Provide the [x, y] coordinate of the cell's center where the given text is located.  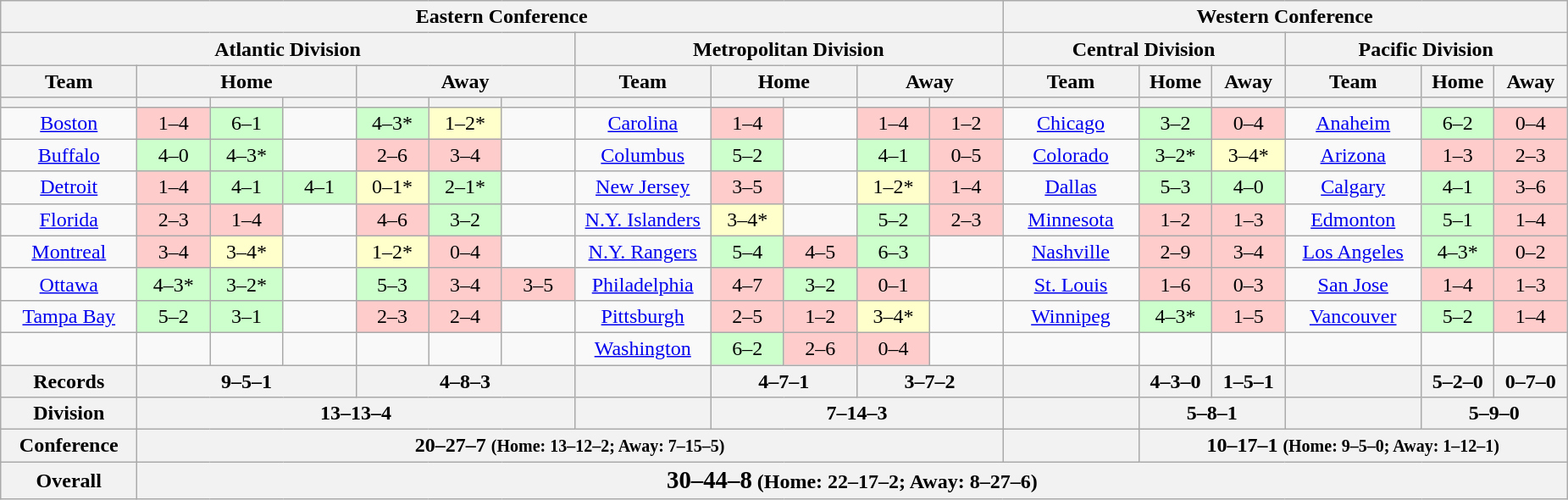
5–4 [747, 252]
Edmonton [1354, 219]
3–1 [247, 316]
Records [69, 381]
0–7–0 [1531, 381]
5–8–1 [1212, 414]
5–2–0 [1458, 381]
4–7 [747, 284]
San Jose [1354, 284]
Winnipeg [1071, 316]
4–7–1 [784, 381]
2–1* [465, 187]
Columbus [642, 155]
Central Division [1144, 49]
Carolina [642, 123]
7–14–3 [856, 414]
St. Louis [1071, 284]
Florida [69, 219]
0–3 [1249, 284]
Metropolitan Division [788, 49]
3–7–2 [929, 381]
Western Conference [1285, 17]
Conference [69, 446]
2–5 [747, 316]
Montreal [69, 252]
Washington [642, 348]
Calgary [1354, 187]
Chicago [1071, 123]
2–9 [1176, 252]
Boston [69, 123]
Pacific Division [1427, 49]
1–5–1 [1249, 381]
Overall [69, 481]
Pittsburgh [642, 316]
0–5 [966, 155]
1–6 [1176, 284]
2–4 [465, 316]
0–2 [1531, 252]
1–5 [1249, 316]
0–1* [392, 187]
Atlantic Division [288, 49]
13–13–4 [356, 414]
Eastern Conference [501, 17]
6–1 [247, 123]
0–1 [893, 284]
4–3–0 [1176, 381]
Colorado [1071, 155]
6–3 [893, 252]
3–6 [1531, 187]
4–6 [392, 219]
Arizona [1354, 155]
4–5 [820, 252]
5–9–0 [1494, 414]
Buffalo [69, 155]
4–8–3 [465, 381]
30–44–8 (Home: 22–17–2; Away: 8–27–6) [852, 481]
Vancouver [1354, 316]
9–5–1 [247, 381]
5–1 [1458, 219]
Anaheim [1354, 123]
Dallas [1071, 187]
N.Y. Rangers [642, 252]
20–27–7 (Home: 13–12–2; Away: 7–15–5) [570, 446]
Detroit [69, 187]
Philadelphia [642, 284]
Division [69, 414]
Ottawa [69, 284]
N.Y. Islanders [642, 219]
New Jersey [642, 187]
Los Angeles [1354, 252]
10–17–1 (Home: 9–5–0; Away: 1–12–1) [1354, 446]
Tampa Bay [69, 316]
Nashville [1071, 252]
Minnesota [1071, 219]
